Return the [x, y] coordinate for the center point of the cell that contains the specified text.  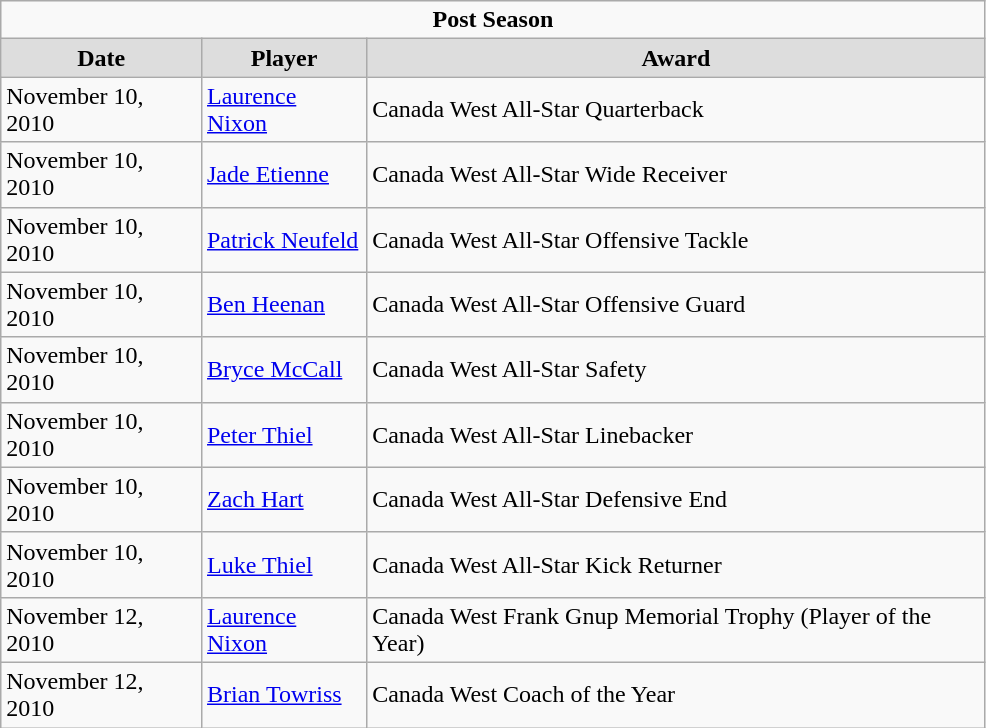
Ben Heenan [284, 304]
Canada West All-Star Kick Returner [676, 564]
Zach Hart [284, 500]
Canada West All-Star Linebacker [676, 434]
Canada West Coach of the Year [676, 694]
Canada West Frank Gnup Memorial Trophy (Player of the Year) [676, 630]
Canada West All-Star Safety [676, 370]
Patrick Neufeld [284, 240]
Luke Thiel [284, 564]
Player [284, 58]
Date [102, 58]
Peter Thiel [284, 434]
Award [676, 58]
Jade Etienne [284, 174]
Canada West All-Star Wide Receiver [676, 174]
Bryce McCall [284, 370]
Post Season [493, 20]
Brian Towriss [284, 694]
Canada West All-Star Offensive Guard [676, 304]
Canada West All-Star Offensive Tackle [676, 240]
Canada West All-Star Defensive End [676, 500]
Canada West All-Star Quarterback [676, 110]
